Provide the [x, y] coordinate of the cell's center where the given text is located.  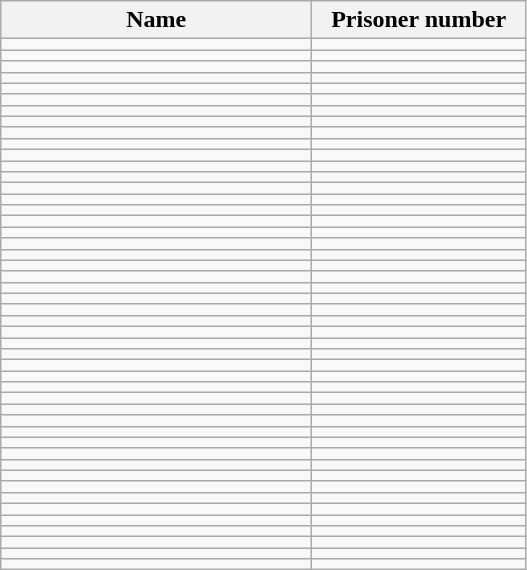
Name [156, 20]
Prisoner number [419, 20]
